Capture the cell that displays the provided text and extract its [X, Y] central coordinate. 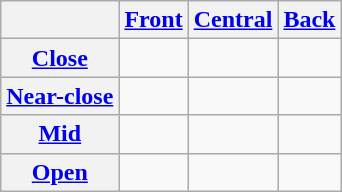
Mid [60, 134]
Back [310, 20]
Front [154, 20]
Open [60, 172]
Central [233, 20]
Close [60, 58]
Near-close [60, 96]
